Return the (x, y) coordinate for the center point of the cell that contains the specified text.  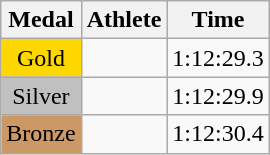
1:12:29.9 (218, 96)
Silver (41, 96)
Gold (41, 58)
Athlete (124, 20)
1:12:30.4 (218, 134)
1:12:29.3 (218, 58)
Medal (41, 20)
Time (218, 20)
Bronze (41, 134)
